Pinpoint the cell where the given text exists, returning its (x, y) midpoint coordinate. 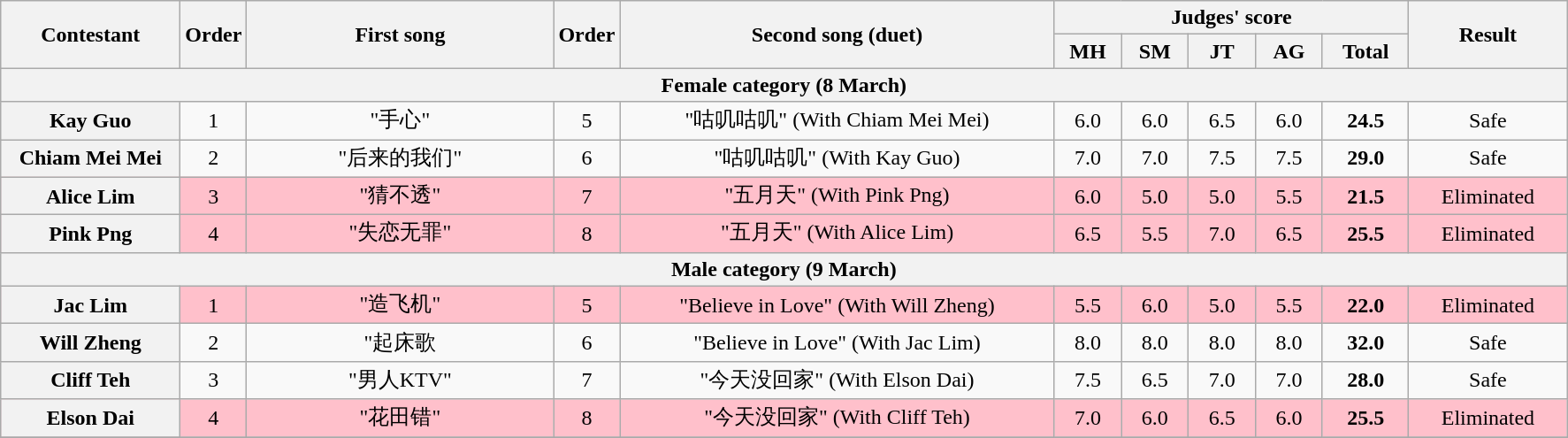
"造飞机" (400, 304)
"花田错" (400, 418)
"手心" (400, 120)
"五月天" (With Pink Png) (837, 196)
28.0 (1365, 380)
"Believe in Love" (With Will Zheng) (837, 304)
"五月天" (With Alice Lim) (837, 234)
Contestant (90, 35)
"后来的我们" (400, 159)
Elson Dai (90, 418)
Pink Png (90, 234)
Will Zheng (90, 343)
"Believe in Love" (With Jac Lim) (837, 343)
Judges' score (1231, 18)
Male category (9 March) (784, 269)
"起床歌 (400, 343)
22.0 (1365, 304)
"今天没回家" (With Cliff Teh) (837, 418)
Total (1365, 51)
21.5 (1365, 196)
First song (400, 35)
"今天没回家" (With Elson Dai) (837, 380)
Alice Lim (90, 196)
Cliff Teh (90, 380)
"咕叽咕叽" (With Chiam Mei Mei) (837, 120)
"咕叽咕叽" (With Kay Guo) (837, 159)
"男人KTV" (400, 380)
"猜不透" (400, 196)
Kay Guo (90, 120)
"失恋无罪" (400, 234)
Result (1488, 35)
Female category (8 March) (784, 85)
32.0 (1365, 343)
JT (1222, 51)
29.0 (1365, 159)
Second song (duet) (837, 35)
24.5 (1365, 120)
SM (1155, 51)
MH (1088, 51)
Jac Lim (90, 304)
AG (1289, 51)
Chiam Mei Mei (90, 159)
